Search for the cell housing the specified text and yield its (x, y) center coordinate. 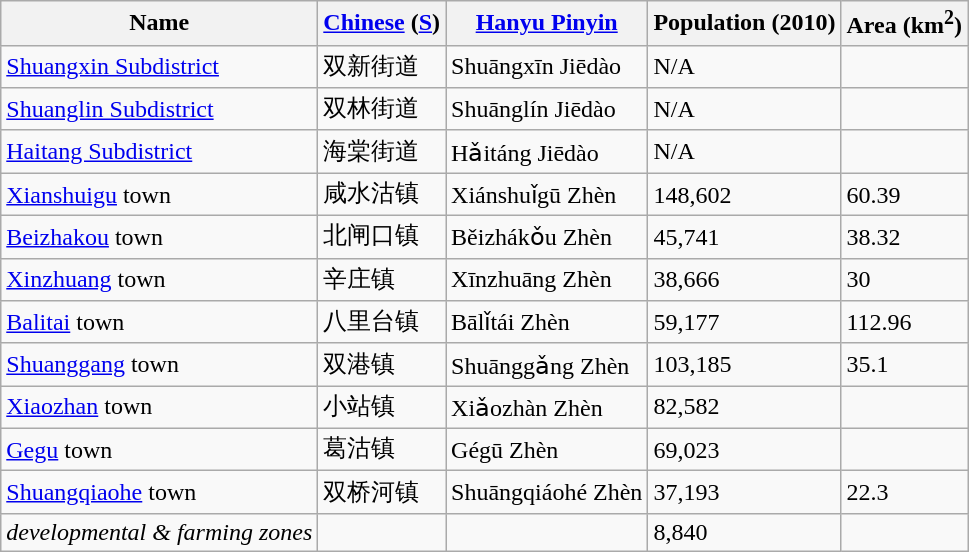
Shuāngqiáohé Zhèn (547, 492)
咸水沽镇 (382, 194)
北闸口镇 (382, 238)
45,741 (744, 238)
Shuanglin Subdistrict (160, 110)
developmental & farming zones (160, 532)
Xiaozhan town (160, 408)
112.96 (904, 322)
双林街道 (382, 110)
Hǎitáng Jiēdào (547, 152)
Shuānggǎng Zhèn (547, 364)
Beizhakou town (160, 238)
Xīnzhuāng Zhèn (547, 280)
35.1 (904, 364)
59,177 (744, 322)
103,185 (744, 364)
Bālǐtái Zhèn (547, 322)
葛沽镇 (382, 450)
30 (904, 280)
八里台镇 (382, 322)
海棠街道 (382, 152)
Gégū Zhèn (547, 450)
38,666 (744, 280)
Haitang Subdistrict (160, 152)
Balitai town (160, 322)
双桥河镇 (382, 492)
Population (2010) (744, 24)
Name (160, 24)
双港镇 (382, 364)
22.3 (904, 492)
辛庄镇 (382, 280)
Chinese (S) (382, 24)
60.39 (904, 194)
8,840 (744, 532)
Hanyu Pinyin (547, 24)
Xiánshuǐgū Zhèn (547, 194)
双新街道 (382, 66)
Gegu town (160, 450)
69,023 (744, 450)
148,602 (744, 194)
38.32 (904, 238)
Shuāngxīn Jiēdào (547, 66)
Xianshuigu town (160, 194)
Xiǎozhàn Zhèn (547, 408)
小站镇 (382, 408)
Shuanggang town (160, 364)
Shuānglín Jiēdào (547, 110)
Shuangxin Subdistrict (160, 66)
37,193 (744, 492)
Xinzhuang town (160, 280)
Běizhákǒu Zhèn (547, 238)
Area (km2) (904, 24)
Shuangqiaohe town (160, 492)
82,582 (744, 408)
